Return the (X, Y) coordinate for the center point of the cell that contains the specified text.  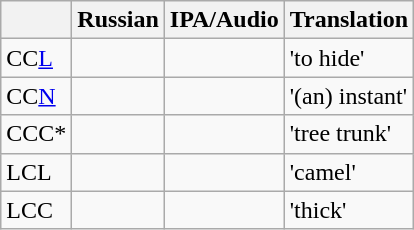
LCC (36, 210)
'(an) instant' (348, 96)
CCN (36, 96)
'tree trunk' (348, 134)
CCC* (36, 134)
'camel' (348, 172)
Translation (348, 20)
'thick' (348, 210)
CCL (36, 58)
'to hide' (348, 58)
LCL (36, 172)
IPA/Audio (224, 20)
Russian (118, 20)
